Provide the [X, Y] coordinate of the cell's center where the given text is located.  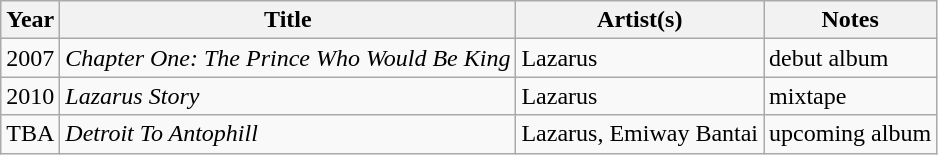
Chapter One: The Prince Who Would Be King [288, 58]
Year [30, 20]
Detroit To Antophill [288, 134]
Lazarus, Emiway Bantai [640, 134]
debut album [850, 58]
Title [288, 20]
Lazarus Story [288, 96]
upcoming album [850, 134]
TBA [30, 134]
mixtape [850, 96]
Artist(s) [640, 20]
2007 [30, 58]
Notes [850, 20]
2010 [30, 96]
